From the cell containing the given text, extract its center point as (X, Y) coordinate. 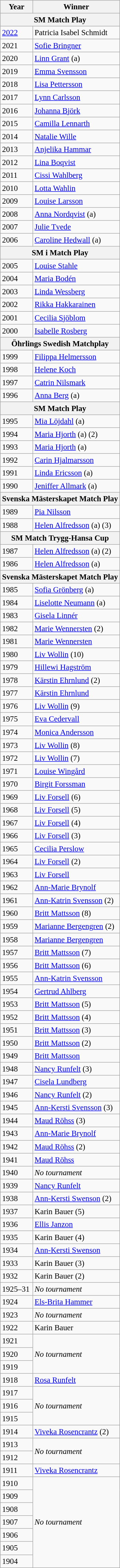
Viveka Rosencrantz (2) (76, 1432)
1940 (17, 1172)
Emma Svensson (76, 72)
Karin Bauer (3) (76, 1263)
1937 (17, 1211)
Nancy Runfelt (2) (76, 1095)
Maud Röhss (76, 1160)
1993 (17, 447)
2003 (17, 292)
1954 (17, 991)
1978 (17, 680)
Cecilia Sjöblom (76, 318)
1919 (17, 1367)
Britt Mattsson (4) (76, 1017)
Pia Nilsson (76, 512)
2009 (17, 201)
Helen Alfredsson (a) (76, 564)
Linda Ericsson (a) (76, 473)
Ann-Kersti Svensson (3) (76, 1108)
1959 (17, 926)
Karin Bauer (2) (76, 1276)
Anjelika Hammar (76, 149)
Britt Mattsson (3) (76, 1030)
1970 (17, 784)
1967 (17, 823)
1921 (17, 1341)
Patricia Isabel Schmidt (76, 33)
Johanna Björk (76, 111)
Britt Mattsson (8) (76, 913)
2010 (17, 188)
1963 (17, 875)
1996 (17, 396)
2012 (17, 162)
Maria Hjorth (a) (2) (76, 434)
1994 (17, 434)
Lina Boqvist (76, 162)
1964 (17, 862)
1982 (17, 628)
2004 (17, 279)
1906 (17, 1535)
2007 (17, 227)
1990 (17, 486)
Sofia Grönberg (a) (76, 590)
Birgit Forssman (76, 784)
Caroline Hedwall (a) (76, 240)
1911 (17, 1470)
1932 (17, 1276)
1907 (17, 1522)
1985 (17, 590)
Karin Bauer (4) (76, 1237)
1936 (17, 1224)
Liv Forsell (2) (76, 862)
Catrin Nilsmark (76, 382)
Britt Mattsson (5) (76, 1004)
Ann-Katrin Svensson (2) (76, 901)
Louise Wingård (76, 771)
1944 (17, 1121)
Helen Alfredsson (a) (3) (76, 525)
Marie Wennersten (76, 642)
2017 (17, 98)
Nancy Runfelt (3) (76, 1069)
Viveka Rosencrantz (76, 1470)
Monica Andersson (76, 732)
1910 (17, 1484)
2020 (17, 59)
1969 (17, 797)
Louise Stahle (76, 266)
1908 (17, 1509)
1935 (17, 1237)
Marianne Bergengren (76, 940)
Maria Hjorth (a) (76, 447)
Liv Forsell (4) (76, 823)
Isabelle Rosberg (76, 331)
1938 (17, 1199)
1983 (17, 616)
Maria Bodén (76, 279)
Anna Berg (a) (76, 396)
1988 (17, 525)
Jeniffer Allmark (a) (76, 486)
1950 (17, 1043)
Julie Tvede (76, 227)
Gertrud Ahlberg (76, 991)
Hillewi Hagström (76, 667)
1917 (17, 1393)
Filippa Helmersson (76, 357)
1992 (17, 460)
SM Match Trygg-Hansa Cup (60, 538)
1945 (17, 1108)
1943 (17, 1134)
Carin Hjalmarsson (76, 460)
Linn Grant (a) (76, 59)
1941 (17, 1160)
2016 (17, 111)
Nancy Runfelt (76, 1186)
Maud Röhss (2) (76, 1147)
1942 (17, 1147)
1952 (17, 1017)
2008 (17, 214)
1977 (17, 693)
Karin Bauer (76, 1328)
1914 (17, 1432)
Kärstin Ehrnlund (2) (76, 680)
Lisa Pettersson (76, 84)
Britt Mattsson (76, 1056)
1987 (17, 551)
Year (17, 7)
Camilla Lennarth (76, 123)
1956 (17, 965)
Maud Röhss (3) (76, 1121)
1924 (17, 1302)
1981 (17, 642)
Karin Bauer (5) (76, 1211)
Rikka Hakkarainen (76, 305)
Liv Wollin (7) (76, 758)
Liselotte Neumann (a) (76, 603)
Liv Forsell (3) (76, 836)
Liv Wollin (9) (76, 706)
1976 (17, 706)
1958 (17, 940)
1913 (17, 1445)
1960 (17, 913)
Ellis Janzon (76, 1224)
SM i Match Play (60, 253)
1991 (17, 473)
1904 (17, 1561)
2005 (17, 266)
Ann-Kersti Swenson (2) (76, 1199)
1920 (17, 1354)
Lotta Wahlin (76, 188)
2022 (17, 33)
Britt Mattsson (2) (76, 1043)
2021 (17, 46)
1965 (17, 849)
2011 (17, 175)
1984 (17, 603)
Liv Forsell (5) (76, 810)
1955 (17, 978)
1971 (17, 771)
Mia Löjdahl (a) (76, 421)
1949 (17, 1056)
1922 (17, 1328)
1947 (17, 1082)
1986 (17, 564)
Öhrlings Swedish Matchplay (60, 344)
1968 (17, 810)
1934 (17, 1250)
1951 (17, 1030)
1946 (17, 1095)
2019 (17, 72)
1915 (17, 1419)
1989 (17, 512)
Liv Forsell (6) (76, 797)
1995 (17, 421)
2006 (17, 240)
Gisela Linnér (76, 616)
1998 (17, 370)
Linda Wessberg (76, 292)
Kärstin Ehrnlund (76, 693)
2000 (17, 331)
Ann-Katrin Svensson (76, 978)
1939 (17, 1186)
Ann-Kersti Swenson (76, 1250)
1912 (17, 1457)
Marie Wennersten (2) (76, 628)
Eva Cedervall (76, 719)
1916 (17, 1406)
1909 (17, 1496)
Helene Koch (76, 370)
Cissi Wahlberg (76, 175)
Cecilia Perslow (76, 849)
Britt Mattsson (7) (76, 952)
Cisela Lundberg (76, 1082)
2013 (17, 149)
Liv Wollin (8) (76, 745)
1961 (17, 901)
1957 (17, 952)
Sofie Bringner (76, 46)
1962 (17, 888)
2001 (17, 318)
Anna Nordqvist (a) (76, 214)
2018 (17, 84)
Helen Alfredsson (a) (2) (76, 551)
1953 (17, 1004)
Liv Forsell (76, 875)
1918 (17, 1380)
1997 (17, 382)
Louise Larsson (76, 201)
1979 (17, 667)
Winner (76, 7)
1925–31 (17, 1289)
1972 (17, 758)
1966 (17, 836)
2002 (17, 305)
Natalie Wille (76, 136)
Marianne Bergengren (2) (76, 926)
1905 (17, 1548)
1933 (17, 1263)
Liv Wollin (10) (76, 655)
1973 (17, 745)
1999 (17, 357)
1923 (17, 1315)
1974 (17, 732)
2014 (17, 136)
Britt Mattsson (6) (76, 965)
Els-Brita Hammer (76, 1302)
Rosa Runfelt (76, 1380)
Lynn Carlsson (76, 98)
1980 (17, 655)
2015 (17, 123)
1948 (17, 1069)
1975 (17, 719)
